Scan for the cell matching the given text and deliver its (X, Y) coordinate at center. 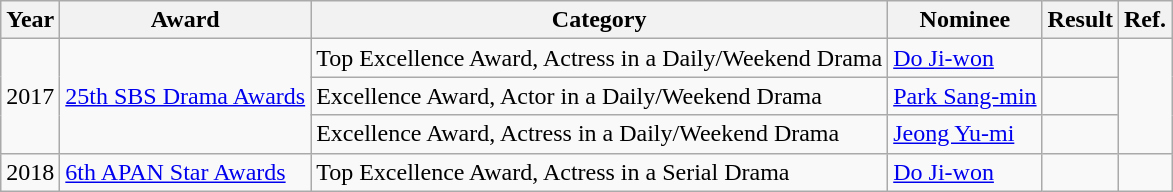
Year (30, 20)
2018 (30, 172)
Category (600, 20)
Excellence Award, Actress in a Daily/Weekend Drama (600, 134)
25th SBS Drama Awards (186, 96)
Top Excellence Award, Actress in a Serial Drama (600, 172)
6th APAN Star Awards (186, 172)
Result (1080, 20)
Jeong Yu-mi (965, 134)
Ref. (1144, 20)
Nominee (965, 20)
Top Excellence Award, Actress in a Daily/Weekend Drama (600, 58)
Award (186, 20)
Excellence Award, Actor in a Daily/Weekend Drama (600, 96)
Park Sang-min (965, 96)
2017 (30, 96)
